Identify which cell holds the provided text, then report its (X, Y) central coordinate. 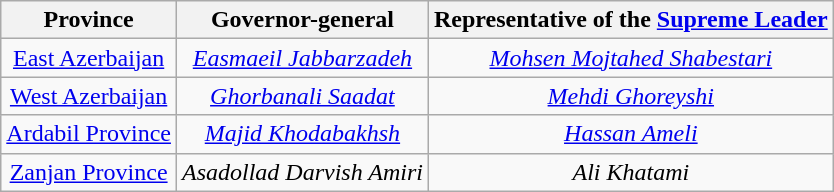
Ardabil Province (89, 134)
East Azerbaijan (89, 58)
Hassan Ameli (630, 134)
Mehdi Ghoreyshi (630, 96)
Majid Khodabakhsh (302, 134)
Province (89, 20)
Representative of the Supreme Leader (630, 20)
Asadollad Darvish Amiri (302, 172)
West Azerbaijan (89, 96)
Mohsen Mojtahed Shabestari (630, 58)
Ghorbanali Saadat (302, 96)
Governor-general (302, 20)
Easmaeil Jabbarzadeh (302, 58)
Ali Khatami (630, 172)
Zanjan Province (89, 172)
